Return [X, Y] of the center of cell containing provided text 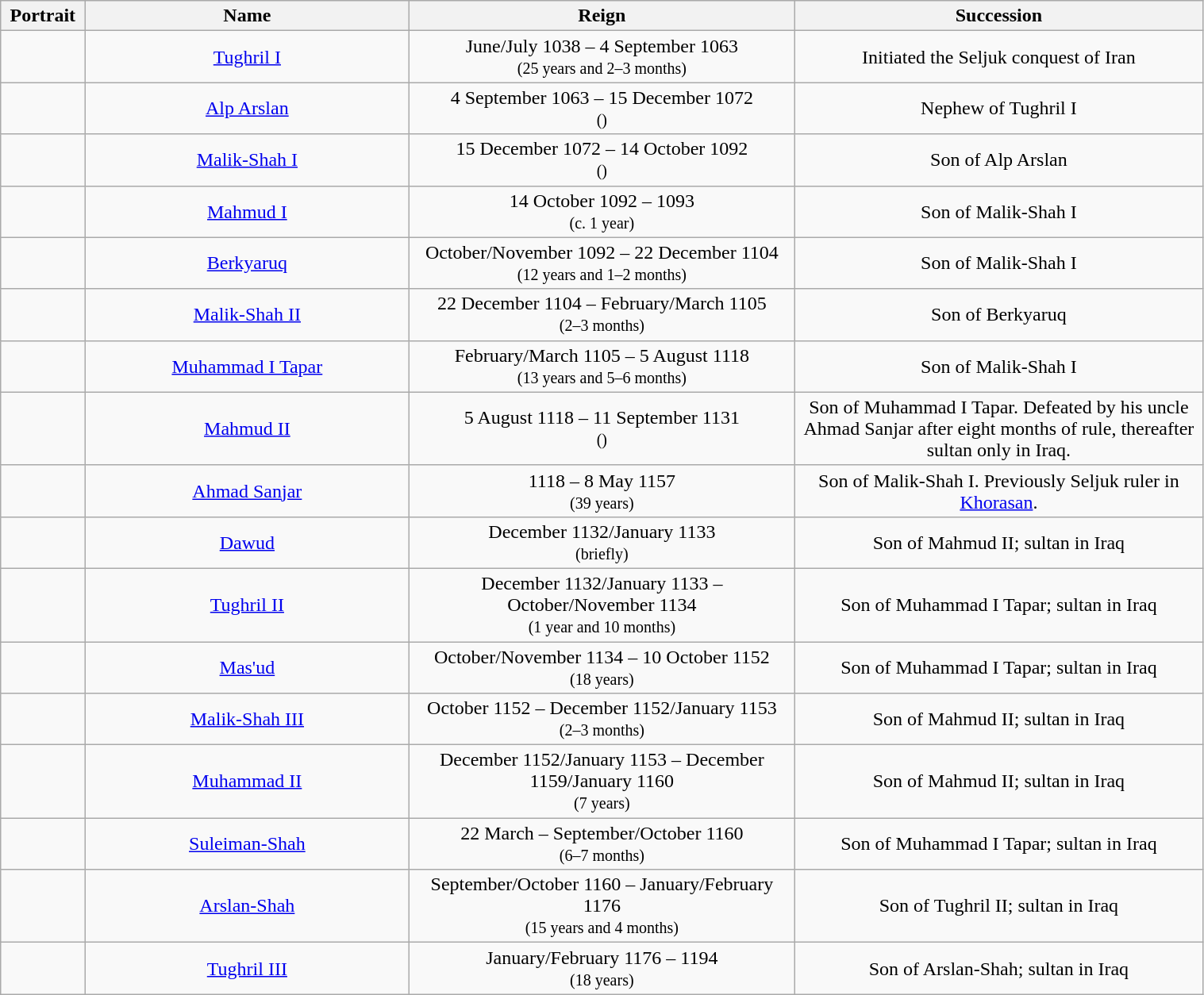
October/November 1092 – 22 December 1104(12 years and 1–2 months) [602, 263]
Tughril III [248, 968]
Ahmad Sanjar [248, 490]
Succession [998, 16]
Portrait [43, 16]
22 March – September/October 1160(6–7 months) [602, 844]
Muhammad I Tapar [248, 367]
December 1132/January 1133(briefly) [602, 543]
22 December 1104 – February/March 1105(2–3 months) [602, 314]
Tughril I [248, 57]
Muhammad II [248, 782]
January/February 1176 – 1194(18 years) [602, 968]
Malik-Shah II [248, 314]
June/July 1038 – 4 September 1063(25 years and 2–3 months) [602, 57]
Son of Arslan-Shah; sultan in Iraq [998, 968]
December 1132/January 1133 – October/November 1134(1 year and 10 months) [602, 605]
Son of Tughril II; sultan in Iraq [998, 906]
February/March 1105 – 5 August 1118(13 years and 5–6 months) [602, 367]
Suleiman-Shah [248, 844]
Malik-Shah I [248, 160]
Reign [602, 16]
Nephew of Tughril I [998, 108]
Initiated the Seljuk conquest of Iran [998, 57]
December 1152/January 1153 – December 1159/January 1160(7 years) [602, 782]
Son of Alp Arslan [998, 160]
Mahmud I [248, 211]
Mahmud II [248, 428]
October 1152 – December 1152/January 1153(2–3 months) [602, 719]
Tughril II [248, 605]
1118 – 8 May 1157(39 years) [602, 490]
Berkyaruq [248, 263]
October/November 1134 – 10 October 1152(18 years) [602, 667]
September/October 1160 – January/February 1176(15 years and 4 months) [602, 906]
5 August 1118 – 11 September 1131() [602, 428]
14 October 1092 – 1093(c. 1 year) [602, 211]
Son of Malik-Shah I. Previously Seljuk ruler in Khorasan. [998, 490]
Name [248, 16]
Alp Arslan [248, 108]
Arslan-Shah [248, 906]
Son of Berkyaruq [998, 314]
Dawud [248, 543]
Son of Muhammad I Tapar. Defeated by his uncle Ahmad Sanjar after eight months of rule, thereafter sultan only in Iraq. [998, 428]
4 September 1063 – 15 December 1072() [602, 108]
Malik-Shah III [248, 719]
15 December 1072 – 14 October 1092() [602, 160]
Mas'ud [248, 667]
